Provide the (x, y) coordinate of the cell's center where the given text is located.  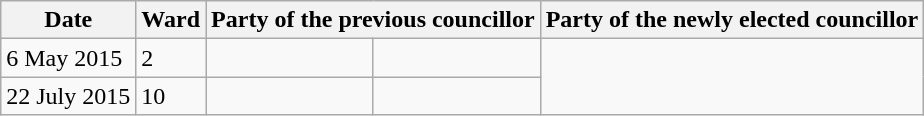
Party of the newly elected councillor (732, 20)
Date (68, 20)
Party of the previous councillor (374, 20)
6 May 2015 (68, 58)
Ward (171, 20)
10 (171, 96)
2 (171, 58)
22 July 2015 (68, 96)
